For the text-containing cell, return its midpoint in (x, y) coordinate format. 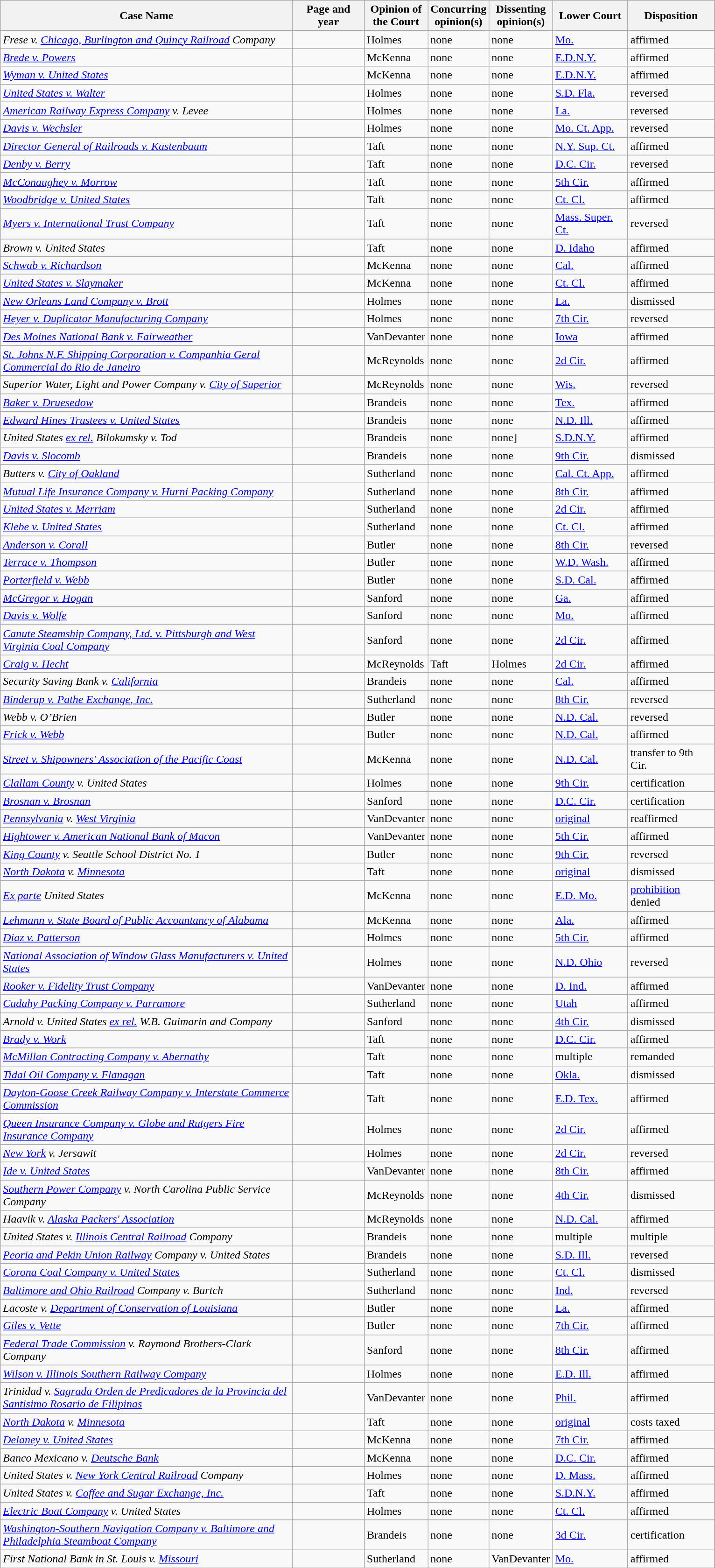
Rooker v. Fidelity Trust Company (147, 986)
Wyman v. United States (147, 75)
Corona Coal Company v. United States (147, 1273)
E.D. Ill. (590, 1374)
Peoria and Pekin Union Railway Company v. United States (147, 1255)
Binderup v. Pathe Exchange, Inc. (147, 699)
Pennsylvania v. West Virginia (147, 818)
Brady v. Work (147, 1039)
New York v. Jersawit (147, 1153)
Webb v. O’Brien (147, 717)
United States v. Walter (147, 93)
Disposition (671, 16)
Tidal Oil Company v. Flanagan (147, 1075)
D. Ind. (590, 986)
Edward Hines Trustees v. United States (147, 420)
McGregor v. Hogan (147, 598)
United States v. Merriam (147, 509)
Trinidad v. Sagrada Orden de Predicadores de la Provincia del Santisimo Rosario de Filipinas (147, 1398)
United States v. Coffee and Sugar Exchange, Inc. (147, 1493)
Davis v. Slocomb (147, 456)
Security Saving Bank v. California (147, 682)
costs taxed (671, 1422)
E.D. Tex. (590, 1099)
United States ex rel. Bilokumsky v. Tod (147, 438)
prohibition denied (671, 896)
Clallam County v. United States (147, 783)
Utah (590, 1004)
Lower Court (590, 16)
N.Y. Sup. Ct. (590, 146)
Hightower v. American National Bank of Macon (147, 836)
Federal Trade Commission v. Raymond Brothers-Clark Company (147, 1350)
Heyer v. Duplicator Manufacturing Company (147, 319)
transfer to 9th Cir. (671, 759)
Ex parte United States (147, 896)
United States v. Illinois Central Railroad Company (147, 1237)
Ga. (590, 598)
Woodbridge v. United States (147, 199)
Brede v. Powers (147, 57)
Ind. (590, 1290)
Baker v. Druesedow (147, 402)
Lehmann v. State Board of Public Accountancy of Alabama (147, 920)
Page and year (329, 16)
Southern Power Company v. North Carolina Public Service Company (147, 1195)
Frick v. Webb (147, 735)
Cudahy Packing Company v. Parramore (147, 1004)
Diaz v. Patterson (147, 938)
Mass. Super. Ct. (590, 223)
Ala. (590, 920)
W.D. Wash. (590, 563)
Craig v. Hecht (147, 664)
Street v. Shipowners' Association of the Pacific Coast (147, 759)
Ide v. United States (147, 1171)
Anderson v. Corall (147, 545)
Lacoste v. Department of Conservation of Louisiana (147, 1308)
First National Bank in St. Louis v. Missouri (147, 1559)
Canute Steamship Company, Ltd. v. Pittsburgh and West Virginia Coal Company (147, 640)
Wilson v. Illinois Southern Railway Company (147, 1374)
Klebe v. United States (147, 527)
King County v. Seattle School District No. 1 (147, 854)
N.D. Ohio (590, 962)
Brown v. United States (147, 248)
remanded (671, 1057)
Davis v. Wolfe (147, 616)
Mutual Life Insurance Company v. Hurni Packing Company (147, 491)
Dissenting opinion(s) (521, 16)
Washington-Southern Navigation Company v. Baltimore and Philadelphia Steamboat Company (147, 1535)
S.D. Fla. (590, 93)
Arnold v. United States ex rel. W.B. Guimarin and Company (147, 1021)
Cal. Ct. App. (590, 473)
D. Mass. (590, 1475)
Porterfield v. Webb (147, 580)
Denby v. Berry (147, 164)
Delaney v. United States (147, 1440)
Case Name (147, 16)
Okla. (590, 1075)
Brosnan v. Brosnan (147, 801)
reaffirmed (671, 818)
Phil. (590, 1398)
Des Moines National Bank v. Fairweather (147, 337)
Wis. (590, 385)
United States v. New York Central Railroad Company (147, 1475)
Terrace v. Thompson (147, 563)
Dayton-Goose Creek Railway Company v. Interstate Commerce Commission (147, 1099)
Myers v. International Trust Company (147, 223)
Haavik v. Alaska Packers' Association (147, 1219)
New Orleans Land Company v. Brott (147, 301)
Queen Insurance Company v. Globe and Rutgers Fire Insurance Company (147, 1129)
Superior Water, Light and Power Company v. City of Superior (147, 385)
United States v. Slaymaker (147, 283)
N.D. Ill. (590, 420)
McConaughey v. Morrow (147, 182)
Electric Boat Company v. United States (147, 1511)
Concurring opinion(s) (458, 16)
Baltimore and Ohio Railroad Company v. Burtch (147, 1290)
Frese v. Chicago, Burlington and Quincy Railroad Company (147, 40)
D. Idaho (590, 248)
American Railway Express Company v. Levee (147, 111)
E.D. Mo. (590, 896)
Director General of Railroads v. Kastenbaum (147, 146)
Opinion of the Court (396, 16)
Mo. Ct. App. (590, 128)
3d Cir. (590, 1535)
Giles v. Vette (147, 1326)
Butters v. City of Oakland (147, 473)
Schwab v. Richardson (147, 266)
S.D. Ill. (590, 1255)
St. Johns N.F. Shipping Corporation v. Companhia Geral Commercial do Rio de Janeiro (147, 360)
Davis v. Wechsler (147, 128)
National Association of Window Glass Manufacturers v. United States (147, 962)
Tex. (590, 402)
S.D. Cal. (590, 580)
McMillan Contracting Company v. Abernathy (147, 1057)
none] (521, 438)
Iowa (590, 337)
Banco Mexicano v. Deutsche Bank (147, 1457)
